Locate the cell with the specified text and output its [X, Y] center coordinate. 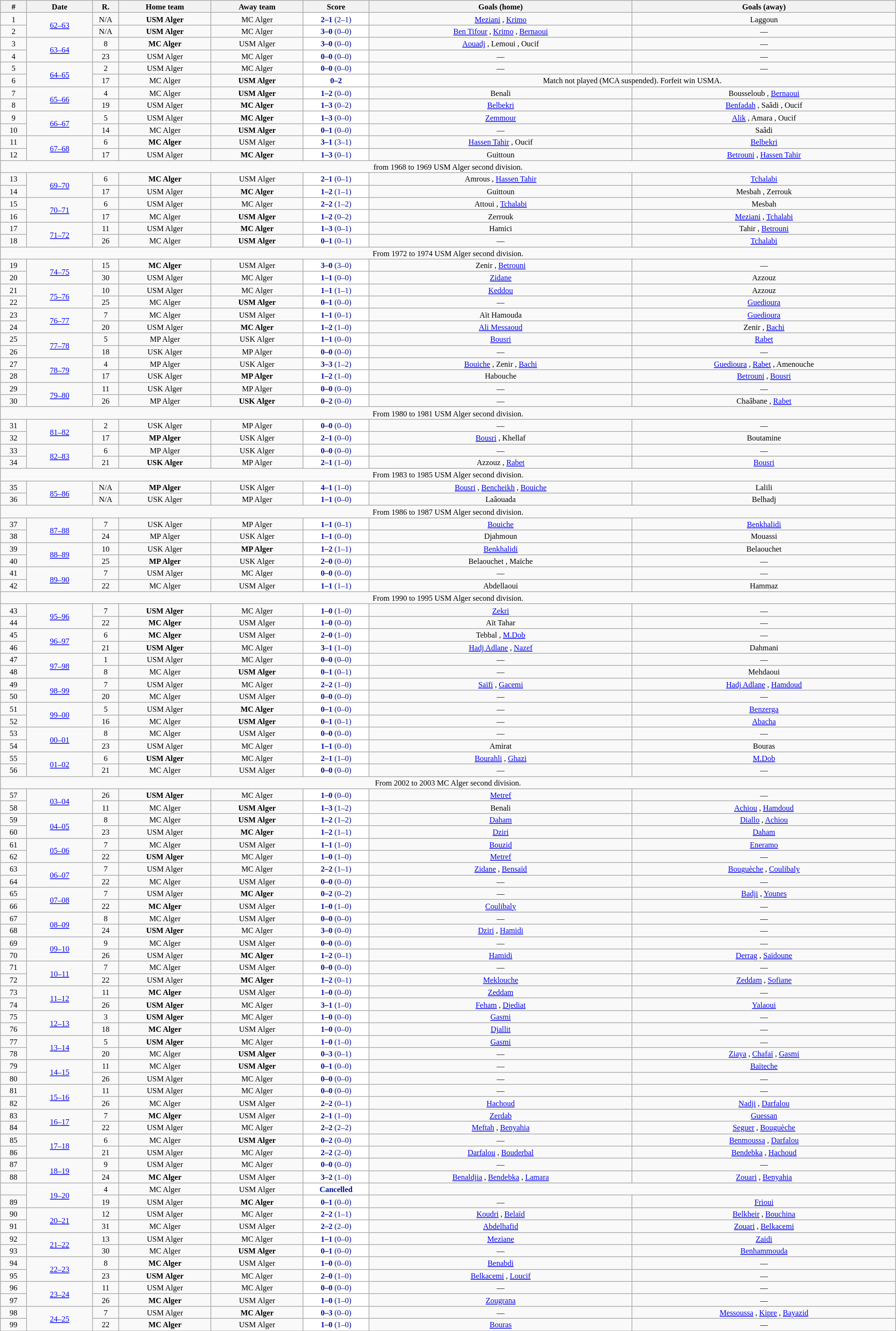
38 [14, 536]
55 [14, 758]
Belkacemi , Loucif [501, 1275]
Benzerga [764, 709]
92 [14, 1238]
Benaldjia , Bendebka , Lamara [501, 1177]
1–3 (1–2) [336, 807]
28 [14, 376]
43 [14, 610]
2–2 (0–1) [336, 1103]
Achiou , Hamdoud [764, 807]
48 [14, 672]
2–1 (0–0) [336, 438]
19–20 [60, 1195]
3–0 (3–0) [336, 265]
21–22 [60, 1245]
Zidane , Bensaïd [501, 869]
70–71 [60, 210]
81 [14, 1090]
1–3 (0–0) [336, 117]
Bousri , Bencheikh , Bouiche [501, 487]
2–2 (1–0) [336, 684]
Ben Tifour , Krimo , Bernaoui [501, 31]
Yalaoui [764, 1004]
Attoui , Tchalabi [501, 204]
45 [14, 635]
Cancelled [336, 1189]
From 1986 to 1987 USM Alger second division. [448, 511]
Meziani , Krimo [501, 19]
03–04 [60, 801]
Derrag , Saïdoune [764, 955]
36 [14, 499]
98–99 [60, 690]
Bouzid [501, 844]
Djallit [501, 1029]
71 [14, 968]
Meziani , Tchalabi [764, 216]
Zidane [501, 277]
Tahir , Betrouni [764, 228]
22–23 [60, 1269]
93 [14, 1251]
Bouguèche , Coulibaly [764, 869]
From 2002 to 2003 MC Alger second division. [448, 783]
Azzouz , Rabet [501, 462]
79–80 [60, 395]
Dziri , Hamidi [501, 930]
Hadj Adlane , Hamdoud [764, 684]
Badji , Younes [764, 893]
1–1 (1–0) [336, 844]
From 1980 to 1981 USM Alger second division. [448, 413]
Away team [257, 7]
Bourahli , Ghazi [501, 758]
01–02 [60, 764]
Mouassi [764, 536]
Messoussa , Kipre , Bayazid [764, 1312]
37 [14, 524]
Zemmour [501, 117]
Boutamine [764, 438]
Aouadj , Lemoui , Oucif [501, 43]
82–83 [60, 456]
62–63 [60, 25]
70 [14, 955]
Amirat [501, 745]
57 [14, 795]
14–15 [60, 1072]
Zeddam [501, 992]
95 [14, 1275]
Coulibaly [501, 906]
1–2 (0–0) [336, 93]
68 [14, 930]
Djahmoun [501, 536]
Rabet [764, 339]
Baïteche [764, 1066]
27 [14, 364]
80 [14, 1078]
15–16 [60, 1097]
Bendebka , Hachoud [764, 1152]
60 [14, 832]
Nadji , Darfalou [764, 1103]
64 [14, 881]
Hassen Tahir , Oucif [501, 142]
Feham , Djediat [501, 1004]
Tebbal , M.Dob [501, 635]
Hammaz [764, 586]
From 1972 to 1974 USM Alger second division. [448, 253]
Betrouni , Hassen Tahir [764, 155]
Alik , Amara , Oucif [764, 117]
69–70 [60, 185]
59 [14, 820]
85 [14, 1140]
Abdelhafid [501, 1226]
65–66 [60, 99]
90 [14, 1214]
Zerrouk [501, 216]
From 1983 to 1985 USM Alger second division. [448, 475]
12–13 [60, 1023]
42 [14, 586]
Meziane [501, 1238]
Zenir , Bachi [764, 327]
04–05 [60, 826]
0–3 (0–1) [336, 1054]
Ziaya , Chafaï , Gasmi [764, 1054]
87 [14, 1165]
18–19 [60, 1171]
Bouiche , Zenir , Bachi [501, 364]
62 [14, 856]
47 [14, 659]
61 [14, 844]
Dahmani [764, 647]
97 [14, 1300]
69 [14, 943]
10–11 [60, 974]
98 [14, 1312]
63 [14, 869]
Aït Hamouda [501, 314]
13–14 [60, 1047]
M.Dob [764, 758]
00–01 [60, 739]
41 [14, 573]
0–2 [336, 80]
85–86 [60, 493]
83 [14, 1115]
54 [14, 745]
1–3 (0–2) [336, 105]
Hachoud [501, 1103]
23–24 [60, 1294]
75–76 [60, 296]
34 [14, 462]
05–06 [60, 850]
81–82 [60, 432]
2–1 (0–1) [336, 179]
40 [14, 561]
Habouche [501, 376]
67 [14, 918]
Laâouada [501, 499]
Zouari , Belkacemi [764, 1226]
16–17 [60, 1121]
3–2 (1–0) [336, 1177]
89–90 [60, 579]
50 [14, 696]
Belaouchet , Maïche [501, 561]
53 [14, 733]
R. [106, 7]
39 [14, 549]
2–2 (2–2) [336, 1127]
Mehdaoui [764, 672]
Home team [164, 7]
Benhammouda [764, 1251]
76–77 [60, 320]
09–10 [60, 949]
Meklouche [501, 980]
88 [14, 1177]
Benmoussa , Darfalou [764, 1140]
Bousri , Khellaf [501, 438]
Zeddam , Sofiane [764, 980]
Benfadah , Saâdi , Oucif [764, 105]
46 [14, 647]
84 [14, 1127]
Ali Messaoud [501, 327]
99 [14, 1324]
58 [14, 807]
Zougrana [501, 1300]
Bouiche [501, 524]
74–75 [60, 271]
Betrouni , Bousri [764, 376]
Hadj Adlane , Nazef [501, 647]
51 [14, 709]
96–97 [60, 641]
75 [14, 1017]
49 [14, 684]
Benabdi [501, 1263]
from 1968 to 1969 USM Alger second division. [448, 167]
2–2 (1–2) [336, 204]
96 [14, 1288]
17–18 [60, 1146]
73 [14, 992]
Goals (home) [501, 7]
94 [14, 1263]
Saâdi [764, 130]
Abacha [764, 721]
Bousseloub , Bernaoui [764, 93]
Keddou [501, 290]
89 [14, 1201]
63–64 [60, 50]
56 [14, 770]
Guedioura , Rabet , Amenouche [764, 364]
0–2 (0–2) [336, 893]
Lalili [764, 487]
Hamici [501, 228]
07–08 [60, 899]
Date [60, 7]
Abdellaoui [501, 586]
35 [14, 487]
3–1 (3–1) [336, 142]
78 [14, 1054]
Mesbah , Zerrouk [764, 191]
87–88 [60, 530]
Guessan [764, 1115]
Zaidi [764, 1238]
2–1 (2–1) [336, 19]
20–21 [60, 1220]
76 [14, 1029]
66–67 [60, 123]
Goals (away) [764, 7]
71–72 [60, 234]
52 [14, 721]
Hamidi [501, 955]
2–0 (0–0) [336, 561]
67–68 [60, 148]
Belhadj [764, 499]
77 [14, 1041]
3–3 (1–2) [336, 364]
Seguer , Bouguèche [764, 1127]
44 [14, 622]
66 [14, 906]
Belkheir , Bouchina [764, 1214]
From 1990 to 1995 USM Alger second division. [448, 598]
24–25 [60, 1318]
Amrous , Hassen Tahir [501, 179]
Belaouchet [764, 549]
Meftah , Benyahia [501, 1127]
32 [14, 438]
0–3 (0–0) [336, 1312]
91 [14, 1226]
Eneramo [764, 844]
06–07 [60, 875]
Koudri , Belaïd [501, 1214]
Darfalou , Bouderbal [501, 1152]
Laggoun [764, 19]
Zouari , Benyahia [764, 1177]
# [14, 7]
72 [14, 980]
4–1 (1–0) [336, 487]
Match not played (MCA suspended). Forfeit win USMA. [632, 80]
78–79 [60, 370]
Aït Tahar [501, 622]
Zekri [501, 610]
Zenir , Betrouni [501, 265]
11–12 [60, 998]
64–65 [60, 74]
82 [14, 1103]
Zerdab [501, 1115]
77–78 [60, 345]
97–98 [60, 665]
Frioui [764, 1201]
Chaâbane , Rabet [764, 401]
1–2 (0–2) [336, 216]
Diallo , Achiou [764, 820]
33 [14, 450]
Dziri [501, 832]
Score [336, 7]
65 [14, 893]
79 [14, 1066]
Mesbah [764, 204]
29 [14, 389]
99–00 [60, 715]
08–09 [60, 924]
88–89 [60, 555]
95–96 [60, 616]
74 [14, 1004]
1–2 (1–2) [336, 820]
Saïfi , Gacemi [501, 684]
86 [14, 1152]
